Return [x, y] of the center of cell containing provided text 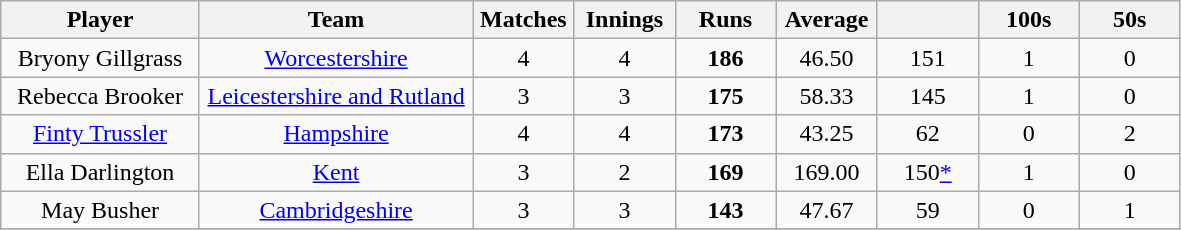
Worcestershire [336, 58]
Player [100, 20]
145 [928, 96]
Cambridgeshire [336, 210]
Average [826, 20]
58.33 [826, 96]
169 [726, 172]
Bryony Gillgrass [100, 58]
151 [928, 58]
Innings [624, 20]
Finty Trussler [100, 134]
Leicestershire and Rutland [336, 96]
62 [928, 134]
Kent [336, 172]
175 [726, 96]
Ella Darlington [100, 172]
186 [726, 58]
46.50 [826, 58]
173 [726, 134]
169.00 [826, 172]
100s [1028, 20]
47.67 [826, 210]
Matches [524, 20]
50s [1130, 20]
Hampshire [336, 134]
Runs [726, 20]
43.25 [826, 134]
150* [928, 172]
May Busher [100, 210]
59 [928, 210]
Rebecca Brooker [100, 96]
Team [336, 20]
143 [726, 210]
